Output the [X, Y] coordinate of the center of the cell containing the given text.  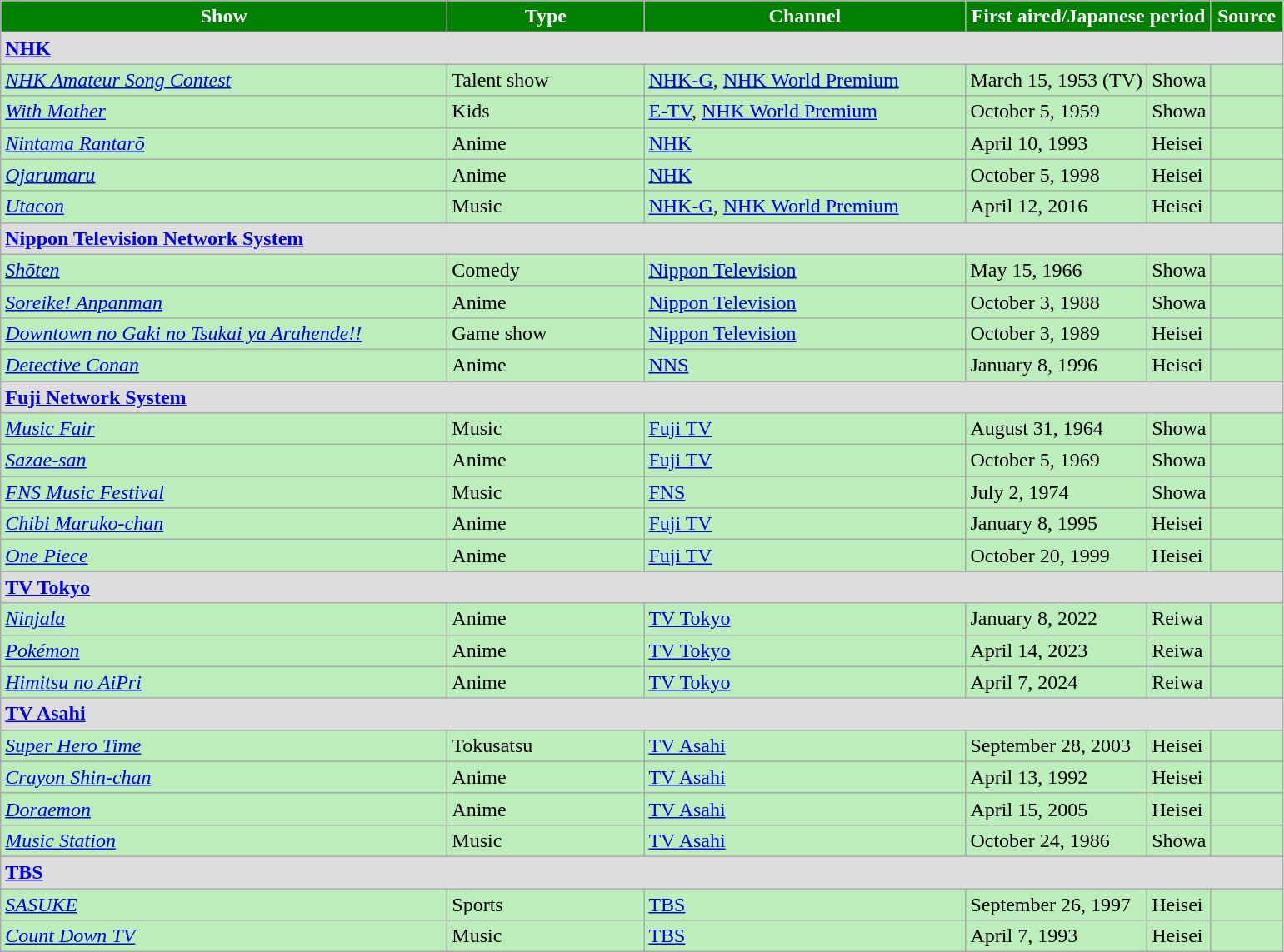
Count Down TV [224, 936]
SASUKE [224, 904]
With Mother [224, 112]
August 31, 1964 [1057, 429]
July 2, 1974 [1057, 492]
April 7, 2024 [1057, 682]
Type [546, 17]
Comedy [546, 270]
Sazae-san [224, 461]
Detective Conan [224, 365]
Himitsu no AiPri [224, 682]
October 5, 1998 [1057, 175]
Downtown no Gaki no Tsukai ya Arahende!! [224, 333]
October 5, 1969 [1057, 461]
FNS Music Festival [224, 492]
October 20, 1999 [1057, 556]
October 5, 1959 [1057, 112]
Source [1247, 17]
Music Station [224, 840]
First aired/Japanese period [1088, 17]
E-TV, NHK World Premium [805, 112]
Ninjala [224, 619]
Nippon Television Network System [642, 238]
Channel [805, 17]
April 10, 1993 [1057, 143]
Soreike! Anpanman [224, 302]
Sports [546, 904]
NNS [805, 365]
Game show [546, 333]
One Piece [224, 556]
Crayon Shin-chan [224, 777]
Super Hero Time [224, 745]
Show [224, 17]
Tokusatsu [546, 745]
April 13, 1992 [1057, 777]
January 8, 1995 [1057, 524]
Nintama Rantarō [224, 143]
January 8, 1996 [1057, 365]
NHK Amateur Song Contest [224, 80]
Kids [546, 112]
April 12, 2016 [1057, 207]
Talent show [546, 80]
Music Fair [224, 429]
March 15, 1953 (TV) [1057, 80]
September 26, 1997 [1057, 904]
Utacon [224, 207]
FNS [805, 492]
April 14, 2023 [1057, 650]
May 15, 1966 [1057, 270]
Chibi Maruko-chan [224, 524]
Shōten [224, 270]
Fuji Network System [642, 397]
January 8, 2022 [1057, 619]
September 28, 2003 [1057, 745]
April 15, 2005 [1057, 809]
April 7, 1993 [1057, 936]
October 24, 1986 [1057, 840]
October 3, 1988 [1057, 302]
Pokémon [224, 650]
October 3, 1989 [1057, 333]
Doraemon [224, 809]
Ojarumaru [224, 175]
